Return the (x, y) coordinate for the center point of the cell that contains the specified text.  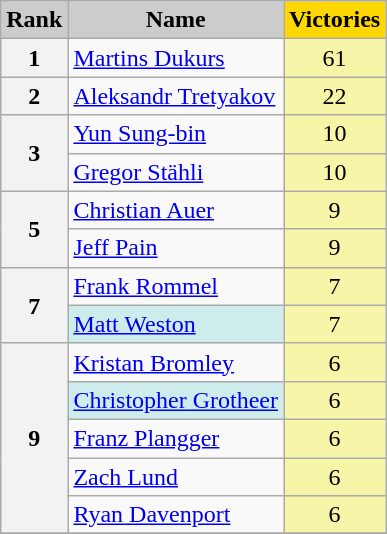
3 (34, 153)
1 (34, 58)
Name (176, 20)
61 (335, 58)
Matt Weston (176, 324)
5 (34, 229)
Aleksandr Tretyakov (176, 96)
Martins Dukurs (176, 58)
Christian Auer (176, 210)
Ryan Davenport (176, 515)
Yun Sung-bin (176, 134)
Frank Rommel (176, 286)
22 (335, 96)
2 (34, 96)
Rank (34, 20)
Zach Lund (176, 477)
Victories (335, 20)
Gregor Stähli (176, 172)
Franz Plangger (176, 438)
Jeff Pain (176, 248)
Christopher Grotheer (176, 400)
Kristan Bromley (176, 362)
